Locate the cell with the specified text and output its (X, Y) center coordinate. 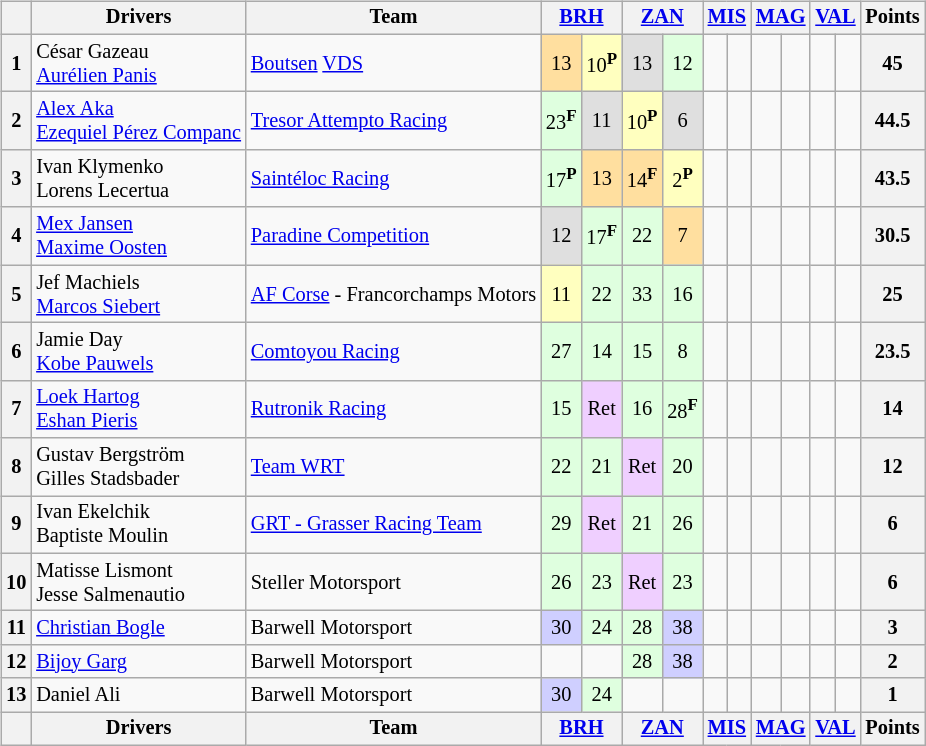
14F (642, 179)
44.5 (893, 121)
Ivan Klymenko Lorens Lecertua (138, 179)
Saintéloc Racing (394, 179)
AF Corse - Francorchamps Motors (394, 294)
Boutsen VDS (394, 63)
17P (561, 179)
Tresor Attempto Racing (394, 121)
Rutronik Racing (394, 409)
Paradine Competition (394, 236)
Ivan Ekelchik Baptiste Moulin (138, 525)
23F (561, 121)
9 (16, 525)
Daniel Ali (138, 695)
Steller Motorsport (394, 582)
Jef Machiels Marcos Siebert (138, 294)
Jamie Day Kobe Pauwels (138, 352)
Bijoy Garg (138, 662)
César Gazeau Aurélien Panis (138, 63)
10 (16, 582)
GRT - Grasser Racing Team (394, 525)
4 (16, 236)
Loek Hartog Eshan Pieris (138, 409)
33 (642, 294)
25 (893, 294)
Mex Jansen Maxime Oosten (138, 236)
28F (682, 409)
5 (16, 294)
23.5 (893, 352)
Comtoyou Racing (394, 352)
30.5 (893, 236)
Team WRT (394, 467)
27 (561, 352)
2P (682, 179)
20 (682, 467)
17F (601, 236)
Matisse Lismont Jesse Salmenautio (138, 582)
Alex Aka Ezequiel Pérez Companc (138, 121)
Gustav Bergström Gilles Stadsbader (138, 467)
29 (561, 525)
45 (893, 63)
Christian Bogle (138, 628)
43.5 (893, 179)
